Pinpoint the cell where the given text exists, returning its [x, y] midpoint coordinate. 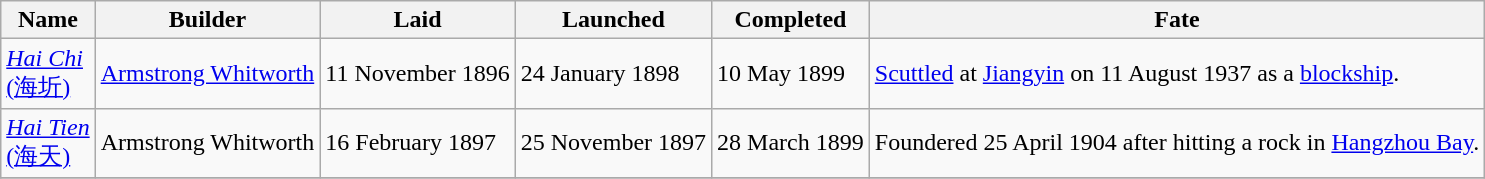
Launched [613, 20]
28 March 1899 [791, 143]
Completed [791, 20]
10 May 1899 [791, 74]
25 November 1897 [613, 143]
11 November 1896 [418, 74]
Foundered 25 April 1904 after hitting a rock in Hangzhou Bay. [1176, 143]
Builder [208, 20]
24 January 1898 [613, 74]
Scuttled at Jiangyin on 11 August 1937 as a blockship. [1176, 74]
Fate [1176, 20]
Hai Tien(海天) [48, 143]
16 February 1897 [418, 143]
Laid [418, 20]
Hai Chi(海圻) [48, 74]
Name [48, 20]
